Detect which cell encompasses the target text, then output its (x, y) center coordinate. 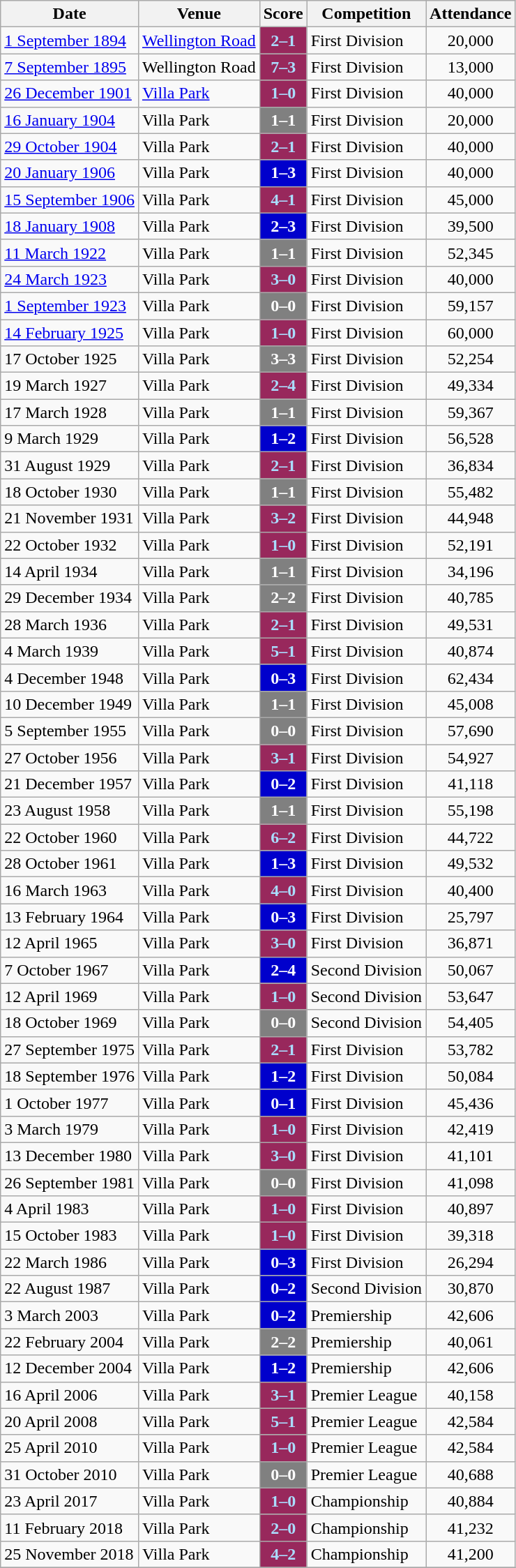
13,000 (471, 67)
41,200 (471, 1554)
42,419 (471, 1129)
18 October 1930 (70, 492)
11 February 2018 (70, 1528)
28 March 1936 (70, 625)
9 March 1929 (70, 439)
25 November 2018 (70, 1554)
31 October 2010 (70, 1474)
59,157 (471, 306)
18 October 1969 (70, 1023)
7 October 1967 (70, 970)
3 March 1979 (70, 1129)
50,084 (471, 1076)
62,434 (471, 678)
22 August 1987 (70, 1289)
12 December 2004 (70, 1368)
50,067 (471, 970)
13 February 1964 (70, 917)
60,000 (471, 333)
59,367 (471, 412)
3–3 (283, 359)
7–3 (283, 67)
45,008 (471, 704)
16 April 2006 (70, 1395)
18 September 1976 (70, 1076)
53,647 (471, 996)
15 October 1983 (70, 1236)
Attendance (471, 14)
53,782 (471, 1050)
40,897 (471, 1209)
40,874 (471, 651)
20 April 2008 (70, 1421)
45,436 (471, 1103)
45,000 (471, 200)
49,531 (471, 625)
27 October 1956 (70, 757)
39,318 (471, 1236)
55,482 (471, 492)
1 October 1977 (70, 1103)
25 April 2010 (70, 1448)
13 December 1980 (70, 1156)
40,158 (471, 1395)
Competition (366, 14)
18 January 1908 (70, 226)
4–1 (283, 200)
57,690 (471, 731)
36,871 (471, 943)
12 April 1965 (70, 943)
7 September 1895 (70, 67)
40,688 (471, 1474)
36,834 (471, 465)
49,532 (471, 864)
29 October 1904 (70, 147)
16 January 1904 (70, 120)
27 September 1975 (70, 1050)
1 September 1894 (70, 40)
3 March 2003 (70, 1315)
40,785 (471, 598)
24 March 1923 (70, 279)
17 March 1928 (70, 412)
4 December 1948 (70, 678)
14 February 1925 (70, 333)
55,198 (471, 811)
44,948 (471, 518)
52,345 (471, 253)
12 April 1969 (70, 996)
44,722 (471, 837)
20 January 1906 (70, 173)
0–1 (283, 1103)
4–2 (283, 1554)
11 March 1922 (70, 253)
22 October 1960 (70, 837)
29 December 1934 (70, 598)
39,500 (471, 226)
Date (70, 14)
15 September 1906 (70, 200)
22 October 1932 (70, 545)
41,098 (471, 1183)
52,254 (471, 359)
2–0 (283, 1528)
52,191 (471, 545)
54,405 (471, 1023)
34,196 (471, 572)
22 March 1986 (70, 1262)
19 March 1927 (70, 386)
21 December 1957 (70, 784)
1 September 1923 (70, 306)
4–0 (283, 890)
10 December 1949 (70, 704)
41,232 (471, 1528)
30,870 (471, 1289)
22 February 2004 (70, 1342)
Venue (199, 14)
4 March 1939 (70, 651)
54,927 (471, 757)
4 April 1983 (70, 1209)
5 September 1955 (70, 731)
16 March 1963 (70, 890)
6–2 (283, 837)
26 December 1901 (70, 94)
49,334 (471, 386)
21 November 1931 (70, 518)
40,061 (471, 1342)
14 April 1934 (70, 572)
26 September 1981 (70, 1183)
3–2 (283, 518)
23 August 1958 (70, 811)
40,884 (471, 1501)
56,528 (471, 439)
28 October 1961 (70, 864)
Score (283, 14)
40,400 (471, 890)
31 August 1929 (70, 465)
41,101 (471, 1156)
25,797 (471, 917)
23 April 2017 (70, 1501)
26,294 (471, 1262)
17 October 1925 (70, 359)
41,118 (471, 784)
2–3 (283, 226)
